Detect which cell encompasses the target text, then output its [X, Y] center coordinate. 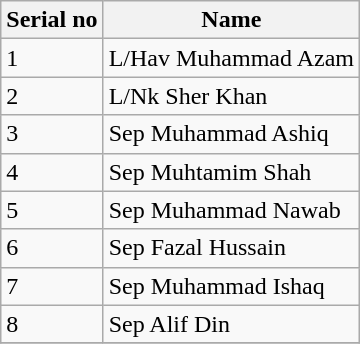
Sep Muhammad Ashiq [231, 134]
2 [52, 96]
Sep Muhammad Nawab [231, 210]
5 [52, 210]
Sep Muhtamim Shah [231, 172]
8 [52, 324]
Sep Fazal Hussain [231, 248]
Sep Alif Din [231, 324]
3 [52, 134]
L/Hav Muhammad Azam [231, 58]
7 [52, 286]
6 [52, 248]
Serial no [52, 20]
Name [231, 20]
Sep Muhammad Ishaq [231, 286]
4 [52, 172]
L/Nk Sher Khan [231, 96]
1 [52, 58]
